Determine the [x, y] coordinate at the center of the cell enclosing the given text.  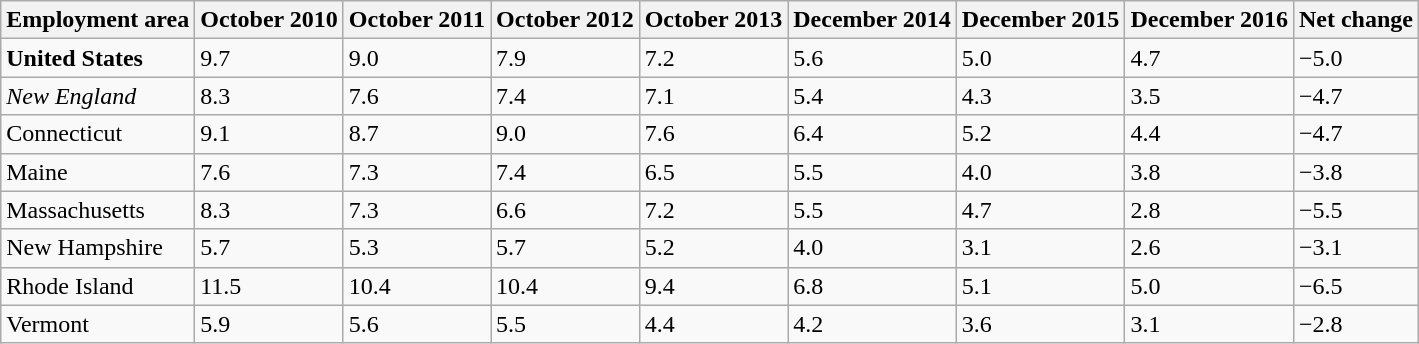
5.3 [416, 248]
October 2011 [416, 20]
Vermont [98, 324]
December 2016 [1210, 20]
Connecticut [98, 134]
3.8 [1210, 172]
3.6 [1040, 324]
United States [98, 58]
December 2015 [1040, 20]
December 2014 [872, 20]
Net change [1356, 20]
October 2012 [566, 20]
8.7 [416, 134]
−5.5 [1356, 210]
6.8 [872, 286]
New Hampshire [98, 248]
Rhode Island [98, 286]
4.2 [872, 324]
Massachusetts [98, 210]
2.6 [1210, 248]
11.5 [270, 286]
9.1 [270, 134]
October 2013 [714, 20]
5.1 [1040, 286]
−2.8 [1356, 324]
6.5 [714, 172]
−6.5 [1356, 286]
7.1 [714, 96]
2.8 [1210, 210]
Maine [98, 172]
October 2010 [270, 20]
5.9 [270, 324]
New England [98, 96]
4.3 [1040, 96]
7.9 [566, 58]
9.4 [714, 286]
−3.1 [1356, 248]
3.5 [1210, 96]
−3.8 [1356, 172]
5.4 [872, 96]
6.6 [566, 210]
−5.0 [1356, 58]
6.4 [872, 134]
Employment area [98, 20]
9.7 [270, 58]
